For the text-containing cell, return its midpoint in (x, y) coordinate format. 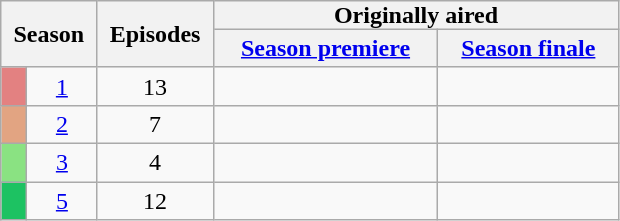
Season finale (528, 48)
12 (155, 201)
7 (155, 124)
13 (155, 86)
Season (49, 34)
3 (62, 162)
Episodes (155, 34)
Originally aired (416, 15)
2 (62, 124)
5 (62, 201)
Season premiere (326, 48)
1 (62, 86)
4 (155, 162)
